Find where the given text appears and provide that cell's center as (X, Y) coordinate. 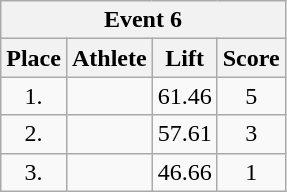
Athlete (109, 58)
3. (34, 172)
46.66 (184, 172)
1 (251, 172)
3 (251, 134)
1. (34, 96)
57.61 (184, 134)
Event 6 (143, 20)
5 (251, 96)
61.46 (184, 96)
Score (251, 58)
Place (34, 58)
Lift (184, 58)
2. (34, 134)
